Find where the given text appears and provide that cell's center as [x, y] coordinate. 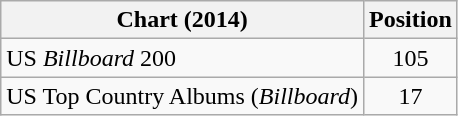
Chart (2014) [182, 20]
US Billboard 200 [182, 58]
US Top Country Albums (Billboard) [182, 96]
105 [411, 58]
Position [411, 20]
17 [411, 96]
